Return (X, Y) of the center of cell containing provided text 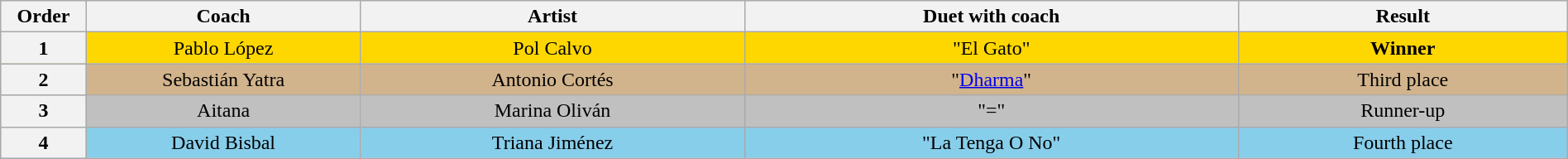
Fourth place (1403, 142)
Duet with coach (991, 17)
Antonio Cortés (552, 79)
Pol Calvo (552, 48)
3 (43, 111)
Result (1403, 17)
David Bisbal (223, 142)
Coach (223, 17)
Aitana (223, 111)
Artist (552, 17)
"Dharma" (991, 79)
1 (43, 48)
Winner (1403, 48)
Order (43, 17)
"La Tenga O No" (991, 142)
"El Gato" (991, 48)
Triana Jiménez (552, 142)
Sebastián Yatra (223, 79)
Marina Oliván (552, 111)
"=" (991, 111)
Pablo López (223, 48)
Runner-up (1403, 111)
Third place (1403, 79)
2 (43, 79)
4 (43, 142)
